Capture the cell that displays the provided text and extract its [X, Y] central coordinate. 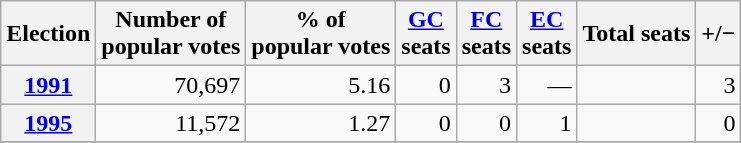
FCseats [486, 34]
+/− [718, 34]
5.16 [321, 85]
— [547, 85]
GCseats [426, 34]
1991 [48, 85]
ECseats [547, 34]
% ofpopular votes [321, 34]
Number ofpopular votes [171, 34]
Election [48, 34]
1 [547, 123]
Total seats [636, 34]
70,697 [171, 85]
1.27 [321, 123]
11,572 [171, 123]
1995 [48, 123]
